Detect which cell encompasses the target text, then output its [x, y] center coordinate. 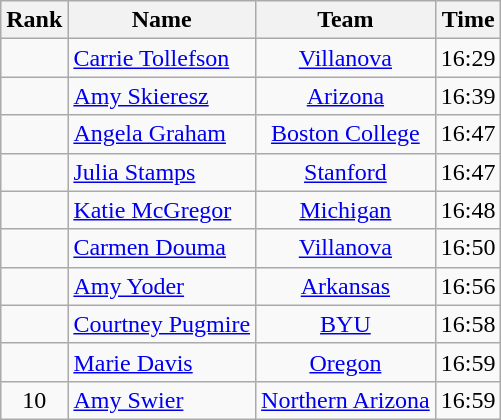
Rank [34, 20]
Angela Graham [162, 134]
Courtney Pugmire [162, 324]
Amy Yoder [162, 286]
Carmen Douma [162, 248]
Time [468, 20]
Carrie Tollefson [162, 58]
Katie McGregor [162, 210]
Boston College [346, 134]
16:48 [468, 210]
Team [346, 20]
10 [34, 400]
16:39 [468, 96]
Arkansas [346, 286]
Arizona [346, 96]
Northern Arizona [346, 400]
Marie Davis [162, 362]
16:29 [468, 58]
Stanford [346, 172]
BYU [346, 324]
Michigan [346, 210]
16:58 [468, 324]
Oregon [346, 362]
Name [162, 20]
Amy Swier [162, 400]
16:56 [468, 286]
Amy Skieresz [162, 96]
16:50 [468, 248]
Julia Stamps [162, 172]
